Scan for the cell matching the given text and deliver its [X, Y] coordinate at center. 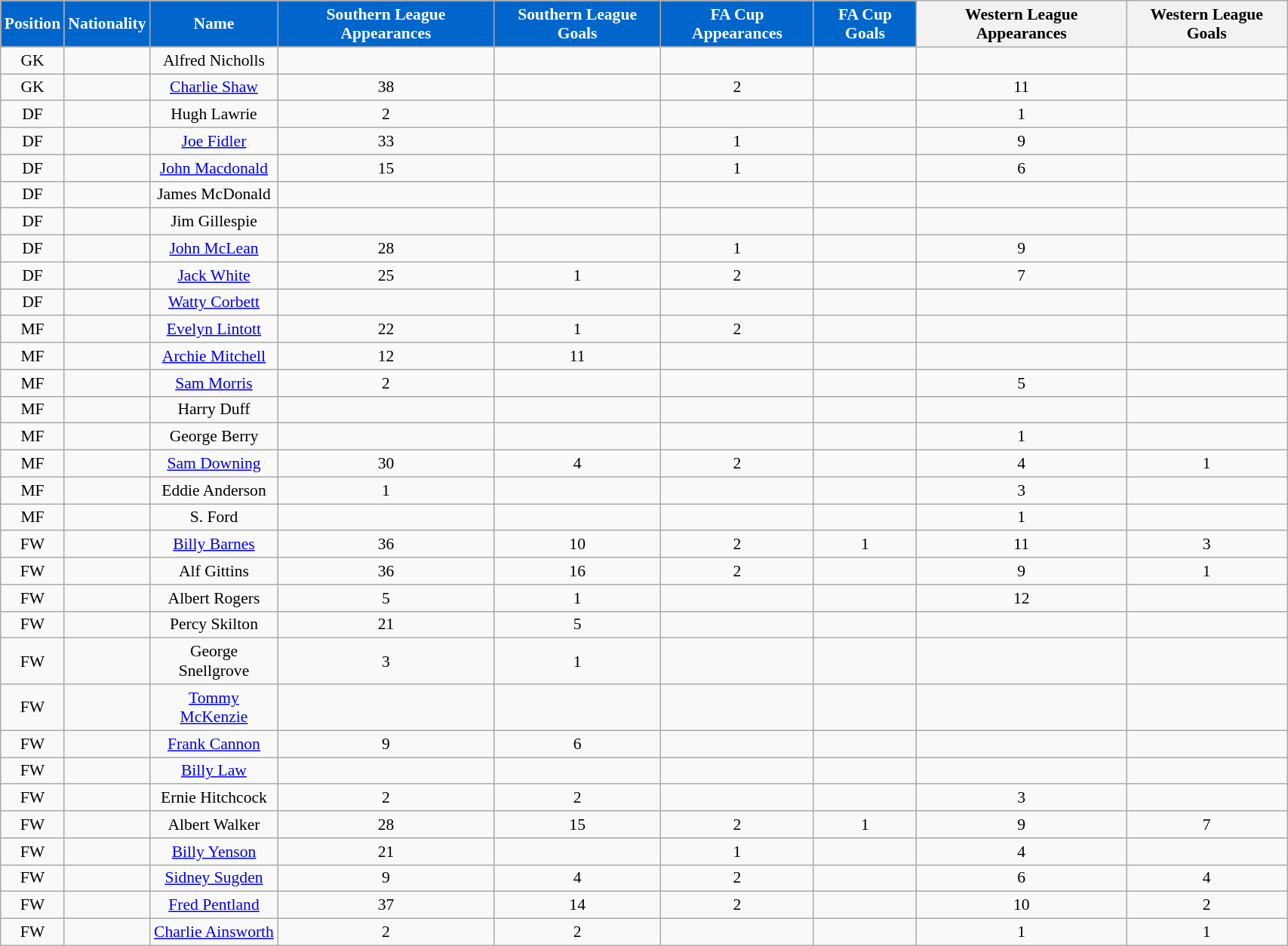
Harry Duff [214, 410]
Billy Law [214, 771]
Tommy McKenzie [214, 708]
Albert Walker [214, 825]
Jim Gillespie [214, 222]
38 [386, 88]
Charlie Ainsworth [214, 932]
George Snellgrove [214, 661]
Ernie Hitchcock [214, 798]
Watty Corbett [214, 303]
Sidney Sugden [214, 878]
Archie Mitchell [214, 356]
Western League Appearances [1022, 24]
16 [576, 571]
Charlie Shaw [214, 88]
30 [386, 464]
John Macdonald [214, 168]
James McDonald [214, 195]
Southern League Goals [576, 24]
Jack White [214, 275]
Evelyn Lintott [214, 330]
Frank Cannon [214, 744]
Position [32, 24]
Alf Gittins [214, 571]
Sam Morris [214, 383]
John McLean [214, 249]
25 [386, 275]
Billy Yenson [214, 852]
Hugh Lawrie [214, 115]
Billy Barnes [214, 545]
14 [576, 905]
37 [386, 905]
Fred Pentland [214, 905]
George Berry [214, 437]
Nationality [107, 24]
S. Ford [214, 518]
Joe Fidler [214, 141]
FA Cup Appearances [737, 24]
Southern League Appearances [386, 24]
Percy Skilton [214, 625]
Name [214, 24]
Albert Rogers [214, 598]
Alfred Nicholls [214, 60]
Western League Goals [1207, 24]
33 [386, 141]
FA Cup Goals [865, 24]
Sam Downing [214, 464]
22 [386, 330]
Eddie Anderson [214, 490]
